For the text-containing cell, return its midpoint in [x, y] coordinate format. 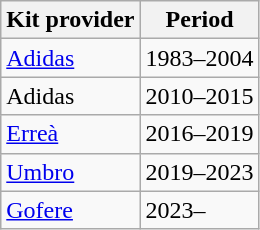
1983–2004 [200, 58]
Period [200, 20]
2016–2019 [200, 134]
2023– [200, 210]
2019–2023 [200, 172]
2010–2015 [200, 96]
Kit provider [70, 20]
Gofere [70, 210]
Erreà [70, 134]
Umbro [70, 172]
